Return (X, Y) of the center of cell containing provided text 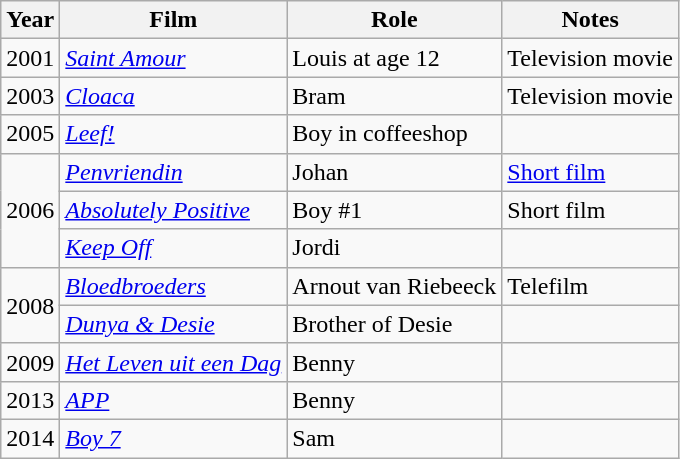
Role (394, 20)
Film (174, 20)
2008 (30, 305)
2003 (30, 96)
Brother of Desie (394, 324)
Het Leven uit een Dag (174, 362)
Notes (590, 20)
Saint Amour (174, 58)
2009 (30, 362)
Year (30, 20)
Keep Off (174, 248)
Penvriendin (174, 172)
Cloaca (174, 96)
Louis at age 12 (394, 58)
Boy #1 (394, 210)
APP (174, 400)
Sam (394, 438)
Bram (394, 96)
Telefilm (590, 286)
Arnout van Riebeeck (394, 286)
2013 (30, 400)
Leef! (174, 134)
Boy in coffeeshop (394, 134)
Bloedbroeders (174, 286)
2014 (30, 438)
2005 (30, 134)
Boy 7 (174, 438)
2006 (30, 210)
Jordi (394, 248)
Absolutely Positive (174, 210)
Johan (394, 172)
2001 (30, 58)
Dunya & Desie (174, 324)
